Search for the cell housing the specified text and yield its [X, Y] center coordinate. 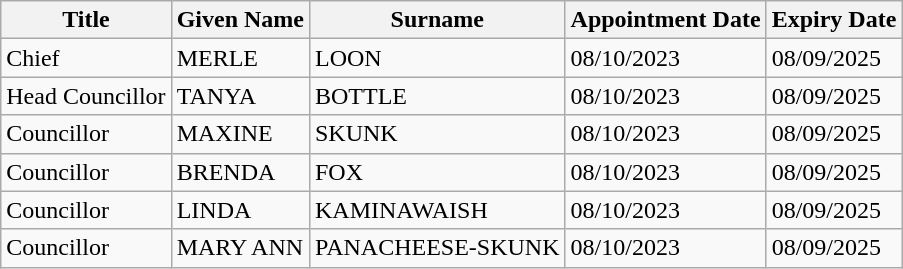
LINDA [240, 210]
KAMINAWAISH [437, 210]
FOX [437, 172]
MARY ANN [240, 248]
Appointment Date [666, 20]
Chief [86, 58]
SKUNK [437, 134]
Head Councillor [86, 96]
Given Name [240, 20]
LOON [437, 58]
Surname [437, 20]
PANACHEESE-SKUNK [437, 248]
MERLE [240, 58]
MAXINE [240, 134]
TANYA [240, 96]
BOTTLE [437, 96]
BRENDA [240, 172]
Expiry Date [834, 20]
Title [86, 20]
